Determine the (x, y) coordinate at the center of the cell enclosing the given text.  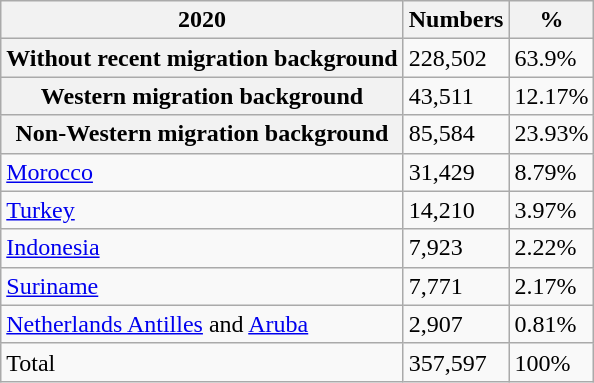
Non-Western migration background (202, 134)
357,597 (456, 362)
Netherlands Antilles and Aruba (202, 324)
Indonesia (202, 248)
12.17% (552, 96)
85,584 (456, 134)
14,210 (456, 210)
Morocco (202, 172)
% (552, 20)
2.17% (552, 286)
Turkey (202, 210)
0.81% (552, 324)
2,907 (456, 324)
7,923 (456, 248)
2020 (202, 20)
43,511 (456, 96)
Suriname (202, 286)
Numbers (456, 20)
8.79% (552, 172)
7,771 (456, 286)
Western migration background (202, 96)
100% (552, 362)
2.22% (552, 248)
3.97% (552, 210)
23.93% (552, 134)
228,502 (456, 58)
Without recent migration background (202, 58)
31,429 (456, 172)
63.9% (552, 58)
Total (202, 362)
